From the cell containing the given text, extract its center point as [X, Y] coordinate. 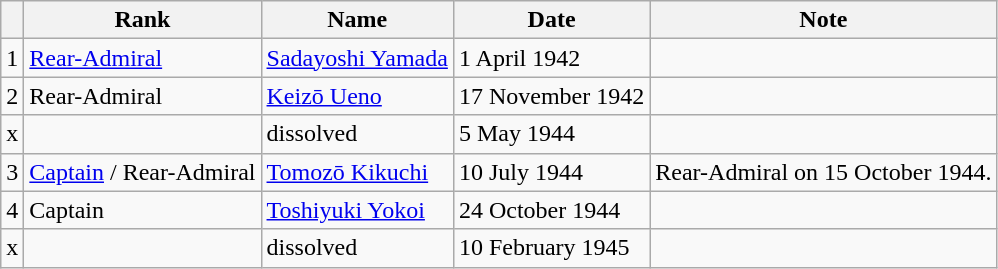
Keizō Ueno [357, 96]
4 [12, 210]
Name [357, 20]
17 November 1942 [551, 96]
Captain / Rear-Admiral [142, 172]
3 [12, 172]
Note [824, 20]
Toshiyuki Yokoi [357, 210]
Rank [142, 20]
Tomozō Kikuchi [357, 172]
1 April 1942 [551, 58]
10 February 1945 [551, 248]
Rear-Admiral on 15 October 1944. [824, 172]
Sadayoshi Yamada [357, 58]
1 [12, 58]
5 May 1944 [551, 134]
Captain [142, 210]
24 October 1944 [551, 210]
Date [551, 20]
10 July 1944 [551, 172]
2 [12, 96]
